Pinpoint the cell where the given text exists, returning its (X, Y) midpoint coordinate. 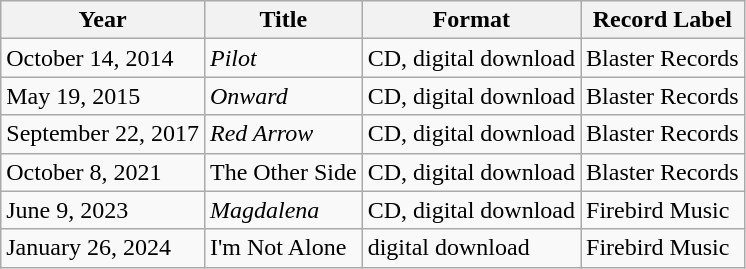
Red Arrow (283, 134)
Pilot (283, 58)
October 8, 2021 (103, 172)
October 14, 2014 (103, 58)
Onward (283, 96)
The Other Side (283, 172)
Year (103, 20)
Record Label (663, 20)
Title (283, 20)
January 26, 2024 (103, 248)
June 9, 2023 (103, 210)
September 22, 2017 (103, 134)
Magdalena (283, 210)
I'm Not Alone (283, 248)
digital download (471, 248)
May 19, 2015 (103, 96)
Format (471, 20)
